Determine the [x, y] coordinate at the center of the cell enclosing the given text.  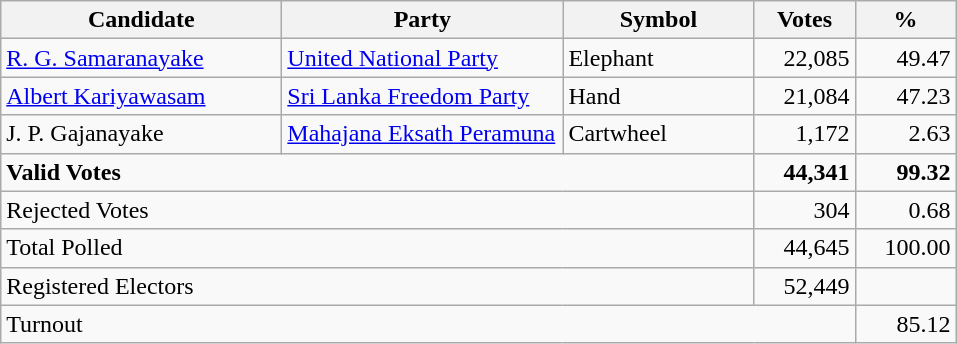
44,645 [804, 248]
Symbol [658, 20]
Elephant [658, 58]
99.32 [906, 172]
Registered Electors [378, 286]
304 [804, 210]
Valid Votes [378, 172]
Albert Kariyawasam [142, 96]
100.00 [906, 248]
52,449 [804, 286]
J. P. Gajanayake [142, 134]
Cartwheel [658, 134]
Hand [658, 96]
Rejected Votes [378, 210]
Mahajana Eksath Peramuna [422, 134]
Candidate [142, 20]
2.63 [906, 134]
Total Polled [378, 248]
Sri Lanka Freedom Party [422, 96]
% [906, 20]
85.12 [906, 324]
Votes [804, 20]
United National Party [422, 58]
Turnout [428, 324]
1,172 [804, 134]
22,085 [804, 58]
47.23 [906, 96]
Party [422, 20]
44,341 [804, 172]
21,084 [804, 96]
49.47 [906, 58]
0.68 [906, 210]
R. G. Samaranayake [142, 58]
